Detect which cell encompasses the target text, then output its (x, y) center coordinate. 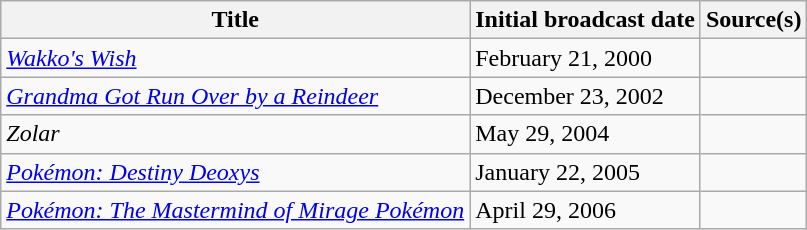
February 21, 2000 (586, 58)
Grandma Got Run Over by a Reindeer (236, 96)
Initial broadcast date (586, 20)
Title (236, 20)
April 29, 2006 (586, 210)
May 29, 2004 (586, 134)
Pokémon: The Mastermind of Mirage Pokémon (236, 210)
December 23, 2002 (586, 96)
Source(s) (754, 20)
Wakko's Wish (236, 58)
January 22, 2005 (586, 172)
Zolar (236, 134)
Pokémon: Destiny Deoxys (236, 172)
